Scan for the cell matching the given text and deliver its [x, y] coordinate at center. 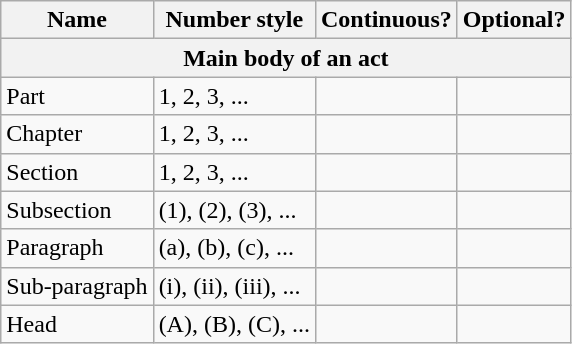
Optional? [514, 20]
Section [77, 172]
Paragraph [77, 248]
Number style [234, 20]
Main body of an act [286, 58]
Sub-paragraph [77, 286]
(a), (b), (c), ... [234, 248]
Chapter [77, 134]
Head [77, 324]
Continuous? [386, 20]
(i), (ii), (iii), ... [234, 286]
Part [77, 96]
(A), (B), (C), ... [234, 324]
Subsection [77, 210]
Name [77, 20]
(1), (2), (3), ... [234, 210]
